Determine the (X, Y) coordinate at the center of the cell enclosing the given text.  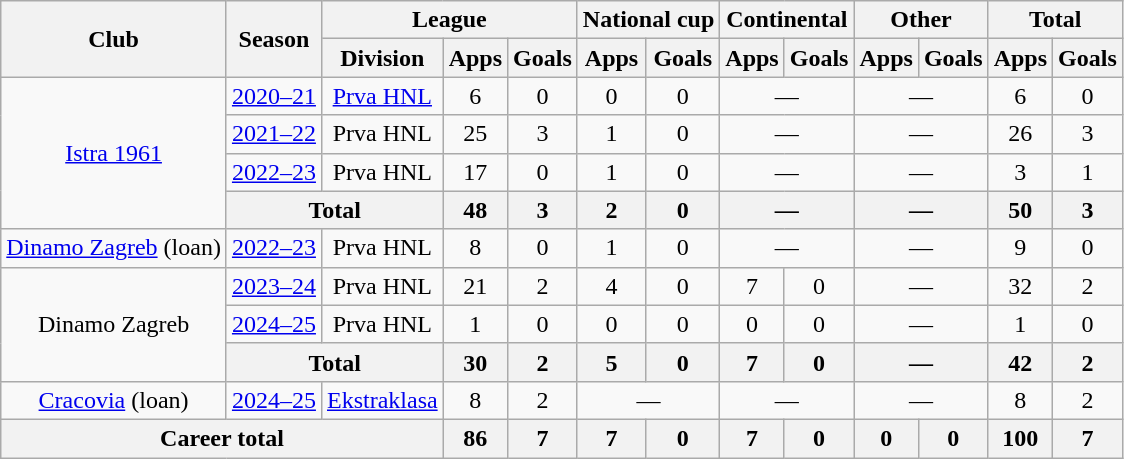
Cracovia (loan) (114, 400)
Other (921, 20)
4 (611, 286)
5 (611, 362)
9 (1020, 248)
50 (1020, 210)
21 (475, 286)
League (449, 20)
2023–24 (274, 286)
32 (1020, 286)
National cup (648, 20)
Career total (222, 438)
42 (1020, 362)
Ekstraklasa (382, 400)
48 (475, 210)
Dinamo Zagreb (114, 324)
100 (1020, 438)
17 (475, 172)
Season (274, 39)
Club (114, 39)
2021–22 (274, 134)
Dinamo Zagreb (loan) (114, 248)
Continental (787, 20)
25 (475, 134)
86 (475, 438)
2020–21 (274, 96)
Division (382, 58)
30 (475, 362)
Istra 1961 (114, 153)
26 (1020, 134)
